For the text-containing cell, return its midpoint in [X, Y] coordinate format. 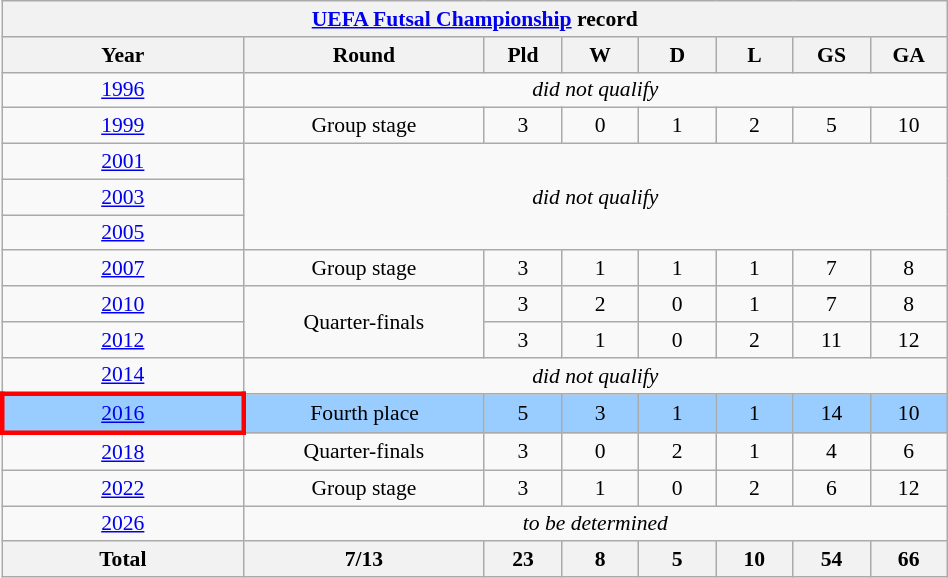
2018 [122, 452]
2007 [122, 269]
L [754, 55]
1996 [122, 90]
4 [832, 452]
2026 [122, 524]
Fourth place [364, 414]
2016 [122, 414]
Round [364, 55]
Year [122, 55]
2010 [122, 304]
2012 [122, 340]
UEFA Futsal Championship record [474, 19]
GA [908, 55]
W [600, 55]
54 [832, 560]
11 [832, 340]
7/13 [364, 560]
2014 [122, 376]
14 [832, 414]
to be determined [595, 524]
2005 [122, 233]
2001 [122, 162]
Total [122, 560]
2003 [122, 197]
GS [832, 55]
1999 [122, 126]
23 [522, 560]
D [678, 55]
Pld [522, 55]
66 [908, 560]
2022 [122, 488]
